Locate the cell with the specified text and output its [X, Y] center coordinate. 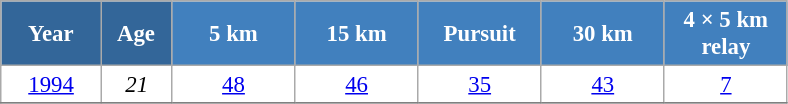
15 km [356, 34]
46 [356, 85]
48 [234, 85]
Pursuit [480, 34]
4 × 5 km relay [726, 34]
7 [726, 85]
35 [480, 85]
30 km [602, 34]
43 [602, 85]
Age [136, 34]
Year [52, 34]
5 km [234, 34]
21 [136, 85]
1994 [52, 85]
